Return (X, Y) of the center of cell containing provided text 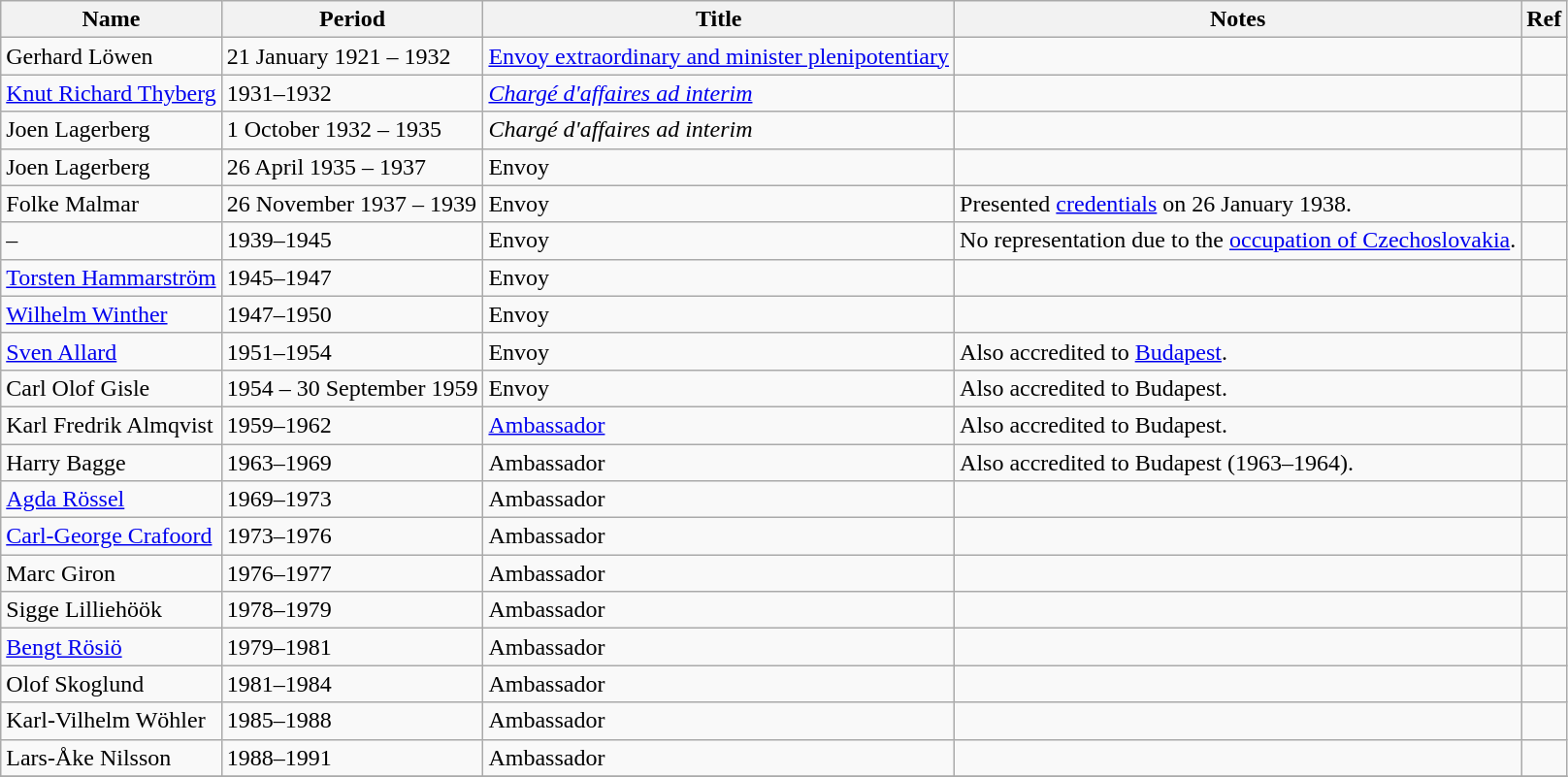
Marc Giron (111, 573)
Karl-Vilhelm Wöhler (111, 721)
Carl-George Crafoord (111, 536)
Presented credentials on 26 January 1938. (1238, 204)
Name (111, 19)
Folke Malmar (111, 204)
1988–1991 (352, 758)
Period (352, 19)
Harry Bagge (111, 463)
1969–1973 (352, 500)
1939–1945 (352, 241)
No representation due to the occupation of Czechoslovakia. (1238, 241)
Torsten Hammarström (111, 277)
1954 – 30 September 1959 (352, 388)
1945–1947 (352, 277)
Sigge Lilliehöök (111, 610)
Bengt Rösiö (111, 647)
Karl Fredrik Almqvist (111, 425)
Ref (1545, 19)
Wilhelm Winther (111, 314)
Knut Richard Thyberg (111, 93)
Olof Skoglund (111, 684)
Gerhard Löwen (111, 56)
Also accredited to Budapest (1963–1964). (1238, 463)
26 November 1937 – 1939 (352, 204)
1985–1988 (352, 721)
Envoy extraordinary and minister plenipotentiary (719, 56)
Sven Allard (111, 351)
– (111, 241)
Carl Olof Gisle (111, 388)
1947–1950 (352, 314)
Title (719, 19)
Agda Rössel (111, 500)
Notes (1238, 19)
1951–1954 (352, 351)
1978–1979 (352, 610)
1976–1977 (352, 573)
1963–1969 (352, 463)
1 October 1932 – 1935 (352, 130)
1981–1984 (352, 684)
21 January 1921 – 1932 (352, 56)
26 April 1935 – 1937 (352, 167)
1979–1981 (352, 647)
Lars-Åke Nilsson (111, 758)
1959–1962 (352, 425)
1973–1976 (352, 536)
1931–1932 (352, 93)
